Capture the cell that displays the provided text and extract its [X, Y] central coordinate. 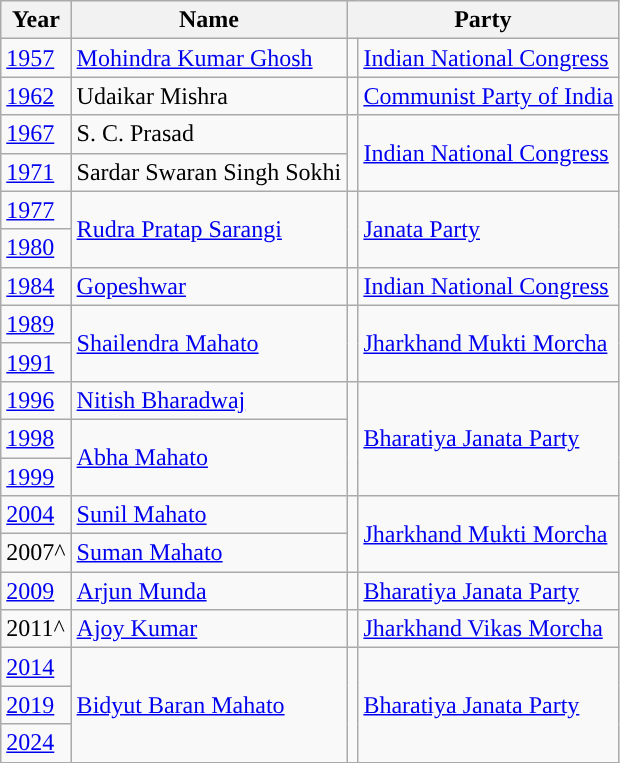
Sardar Swaran Singh Sokhi [209, 172]
2007^ [36, 553]
Name [209, 20]
Bidyut Baran Mahato [209, 705]
2014 [36, 667]
1996 [36, 400]
1991 [36, 362]
2024 [36, 743]
1977 [36, 210]
S. C. Prasad [209, 134]
2004 [36, 515]
1984 [36, 286]
Shailendra Mahato [209, 343]
Year [36, 20]
1967 [36, 134]
Nitish Bharadwaj [209, 400]
1989 [36, 324]
1998 [36, 438]
1971 [36, 172]
Gopeshwar [209, 286]
Janata Party [488, 229]
2011^ [36, 629]
Communist Party of India [488, 96]
Jharkhand Vikas Morcha [488, 629]
1980 [36, 248]
Arjun Munda [209, 591]
Udaikar Mishra [209, 96]
Rudra Pratap Sarangi [209, 229]
Party [483, 20]
Ajoy Kumar [209, 629]
1999 [36, 477]
1962 [36, 96]
2019 [36, 705]
2009 [36, 591]
Abha Mahato [209, 457]
Suman Mahato [209, 553]
Sunil Mahato [209, 515]
1957 [36, 58]
Mohindra Kumar Ghosh [209, 58]
